Detect which cell encompasses the target text, then output its [x, y] center coordinate. 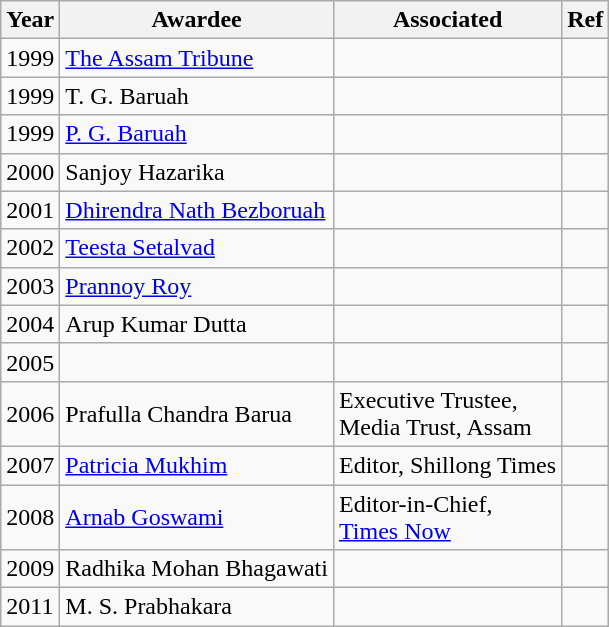
2004 [30, 324]
P. G. Baruah [197, 134]
Executive Trustee, Media Trust, Assam [447, 414]
Prannoy Roy [197, 286]
2007 [30, 465]
Year [30, 20]
T. G. Baruah [197, 96]
2009 [30, 569]
2008 [30, 516]
2003 [30, 286]
2000 [30, 172]
Associated [447, 20]
2005 [30, 362]
Editor-in-Chief, Times Now [447, 516]
The Assam Tribune [197, 58]
2002 [30, 248]
Teesta Setalvad [197, 248]
Arup Kumar Dutta [197, 324]
Radhika Mohan Bhagawati [197, 569]
Patricia Mukhim [197, 465]
Sanjoy Hazarika [197, 172]
2011 [30, 607]
2006 [30, 414]
M. S. Prabhakara [197, 607]
Prafulla Chandra Barua [197, 414]
Editor, Shillong Times [447, 465]
Dhirendra Nath Bezboruah [197, 210]
2001 [30, 210]
Arnab Goswami [197, 516]
Awardee [197, 20]
Ref [586, 20]
